From the cell containing the given text, extract its center point as [X, Y] coordinate. 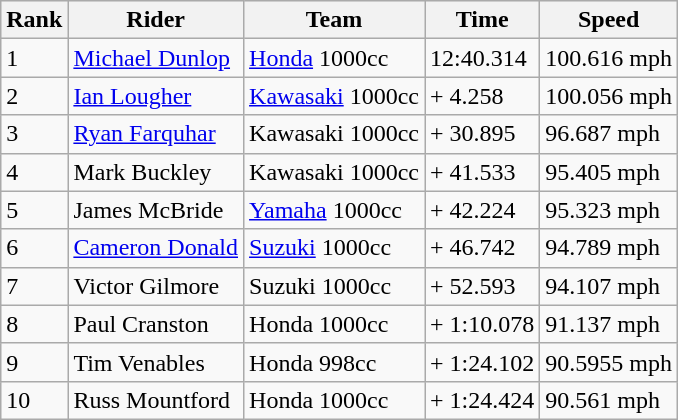
Mark Buckley [156, 172]
Rank [34, 20]
94.789 mph [609, 248]
+ 42.224 [482, 210]
Victor Gilmore [156, 286]
Yamaha 1000cc [334, 210]
Honda 998cc [334, 362]
7 [34, 286]
+ 4.258 [482, 96]
10 [34, 400]
+ 52.593 [482, 286]
6 [34, 248]
90.561 mph [609, 400]
5 [34, 210]
+ 1:10.078 [482, 324]
94.107 mph [609, 286]
1 [34, 58]
96.687 mph [609, 134]
95.323 mph [609, 210]
Russ Mountford [156, 400]
Rider [156, 20]
91.137 mph [609, 324]
Paul Cranston [156, 324]
Cameron Donald [156, 248]
95.405 mph [609, 172]
2 [34, 96]
+ 30.895 [482, 134]
James McBride [156, 210]
+ 1:24.424 [482, 400]
100.056 mph [609, 96]
Ryan Farquhar [156, 134]
Michael Dunlop [156, 58]
8 [34, 324]
Team [334, 20]
+ 1:24.102 [482, 362]
4 [34, 172]
+ 41.533 [482, 172]
Ian Lougher [156, 96]
Time [482, 20]
12:40.314 [482, 58]
+ 46.742 [482, 248]
90.5955 mph [609, 362]
100.616 mph [609, 58]
9 [34, 362]
3 [34, 134]
Speed [609, 20]
Tim Venables [156, 362]
